Return (X, Y) of the center of cell containing provided text 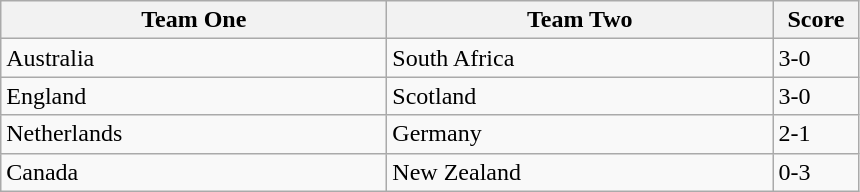
Australia (194, 58)
Germany (580, 134)
2-1 (816, 134)
Scotland (580, 96)
Score (816, 20)
Canada (194, 172)
0-3 (816, 172)
New Zealand (580, 172)
Netherlands (194, 134)
South Africa (580, 58)
England (194, 96)
Team One (194, 20)
Team Two (580, 20)
